Capture the cell that displays the provided text and extract its (x, y) central coordinate. 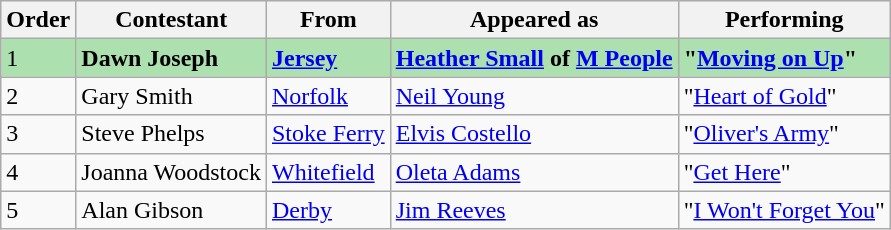
"Moving on Up" (784, 58)
Whitefield (328, 172)
Contestant (172, 20)
Oleta Adams (534, 172)
Elvis Costello (534, 134)
Jim Reeves (534, 210)
5 (38, 210)
"Heart of Gold" (784, 96)
Heather Small of M People (534, 58)
Appeared as (534, 20)
Derby (328, 210)
"I Won't Forget You" (784, 210)
Order (38, 20)
"Get Here" (784, 172)
Performing (784, 20)
4 (38, 172)
"Oliver's Army" (784, 134)
Alan Gibson (172, 210)
Stoke Ferry (328, 134)
From (328, 20)
3 (38, 134)
Steve Phelps (172, 134)
2 (38, 96)
Dawn Joseph (172, 58)
1 (38, 58)
Norfolk (328, 96)
Gary Smith (172, 96)
Neil Young (534, 96)
Joanna Woodstock (172, 172)
Jersey (328, 58)
